Output the (x, y) coordinate of the center of the cell containing the given text.  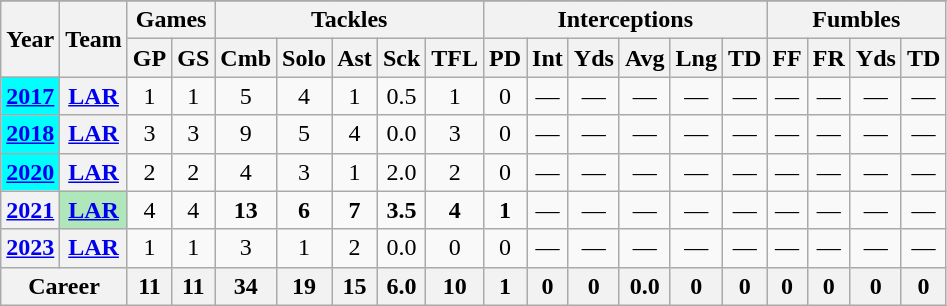
FR (828, 58)
2.0 (401, 172)
3.5 (401, 210)
2017 (30, 96)
Avg (644, 58)
6 (304, 210)
Solo (304, 58)
PD (506, 58)
Team (94, 39)
0.5 (401, 96)
10 (455, 286)
Interceptions (626, 20)
34 (246, 286)
2020 (30, 172)
2023 (30, 248)
Career (64, 286)
TFL (455, 58)
Cmb (246, 58)
6.0 (401, 286)
Sck (401, 58)
2018 (30, 134)
GP (149, 58)
GS (194, 58)
FF (787, 58)
Year (30, 39)
Games (170, 20)
15 (355, 286)
Ast (355, 58)
9 (246, 134)
13 (246, 210)
Int (548, 58)
2021 (30, 210)
7 (355, 210)
Lng (696, 58)
19 (304, 286)
Tackles (350, 20)
Fumbles (856, 20)
